Provide the [x, y] coordinate of the cell's center where the given text is located.  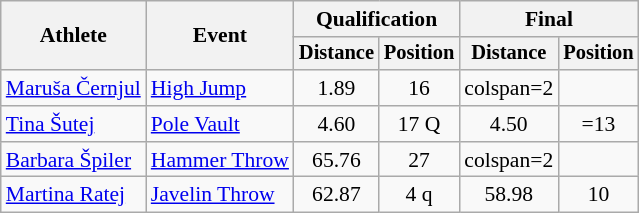
27 [419, 160]
Maruša Černjul [74, 88]
4 q [419, 195]
Qualification [376, 19]
Final [548, 19]
65.76 [336, 160]
High Jump [220, 88]
=13 [598, 124]
Barbara Špiler [74, 160]
17 Q [419, 124]
Athlete [74, 36]
Martina Ratej [74, 195]
Javelin Throw [220, 195]
Hammer Throw [220, 160]
10 [598, 195]
Event [220, 36]
1.89 [336, 88]
16 [419, 88]
4.50 [508, 124]
4.60 [336, 124]
Tina Šutej [74, 124]
58.98 [508, 195]
62.87 [336, 195]
Pole Vault [220, 124]
